Find where the given text appears and provide that cell's center as [x, y] coordinate. 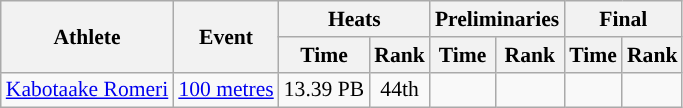
100 metres [226, 90]
Preliminaries [497, 19]
Kabotaake Romeri [88, 90]
Athlete [88, 36]
Event [226, 36]
Heats [354, 19]
44th [400, 90]
Final [623, 19]
13.39 PB [324, 90]
